Detect which cell encompasses the target text, then output its (X, Y) center coordinate. 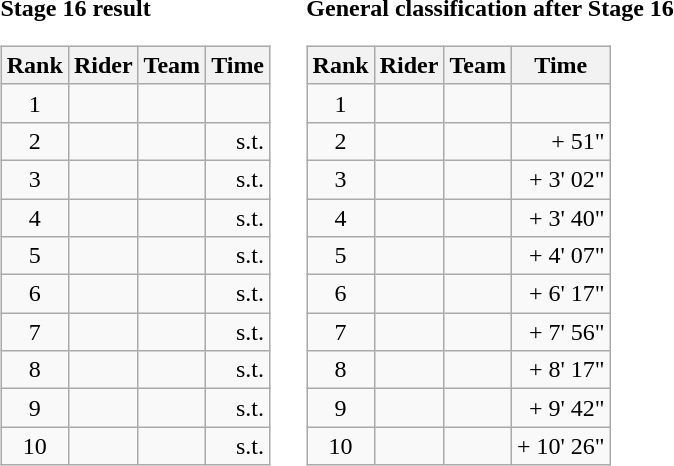
+ 51" (560, 141)
+ 9' 42" (560, 408)
+ 4' 07" (560, 256)
+ 3' 40" (560, 217)
+ 6' 17" (560, 294)
+ 7' 56" (560, 332)
+ 10' 26" (560, 446)
+ 8' 17" (560, 370)
+ 3' 02" (560, 179)
